Scan for the cell matching the given text and deliver its (X, Y) coordinate at center. 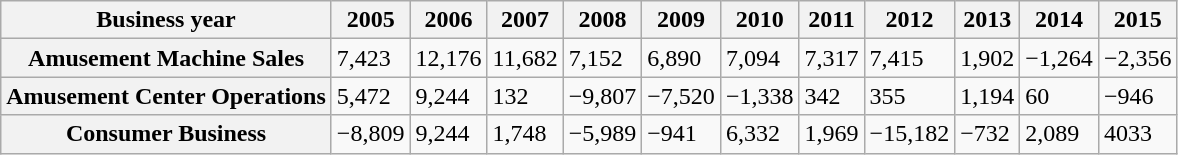
Business year (166, 20)
2005 (370, 20)
12,176 (448, 58)
2,089 (1060, 134)
−2,356 (1138, 58)
−9,807 (602, 96)
7,152 (602, 58)
2014 (1060, 20)
−946 (1138, 96)
−5,989 (602, 134)
7,094 (760, 58)
−7,520 (682, 96)
Amusement Center Operations (166, 96)
2010 (760, 20)
7,317 (832, 58)
7,415 (910, 58)
−1,264 (1060, 58)
−8,809 (370, 134)
355 (910, 96)
60 (1060, 96)
2013 (988, 20)
1,194 (988, 96)
1,748 (525, 134)
7,423 (370, 58)
6,332 (760, 134)
Consumer Business (166, 134)
11,682 (525, 58)
132 (525, 96)
−15,182 (910, 134)
6,890 (682, 58)
−941 (682, 134)
2011 (832, 20)
5,472 (370, 96)
2015 (1138, 20)
1,902 (988, 58)
−1,338 (760, 96)
2007 (525, 20)
2012 (910, 20)
2006 (448, 20)
2008 (602, 20)
2009 (682, 20)
1,969 (832, 134)
Amusement Machine Sales (166, 58)
342 (832, 96)
−732 (988, 134)
4033 (1138, 134)
